Identify which cell holds the provided text, then report its [x, y] central coordinate. 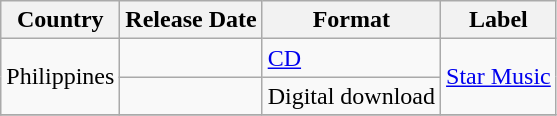
Format [351, 20]
Release Date [191, 20]
Digital download [351, 96]
Philippines [60, 77]
Label [499, 20]
Country [60, 20]
Star Music [499, 77]
CD [351, 58]
